Determine the [X, Y] coordinate at the center of the cell enclosing the given text.  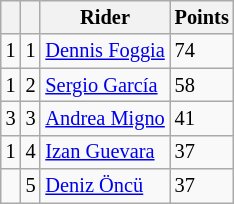
58 [202, 85]
Andrea Migno [104, 118]
41 [202, 118]
Izan Guevara [104, 152]
Sergio García [104, 85]
Rider [104, 17]
Dennis Foggia [104, 51]
4 [31, 152]
2 [31, 85]
Points [202, 17]
5 [31, 186]
Deniz Öncü [104, 186]
74 [202, 51]
